Determine the (x, y) coordinate at the center of the cell enclosing the given text.  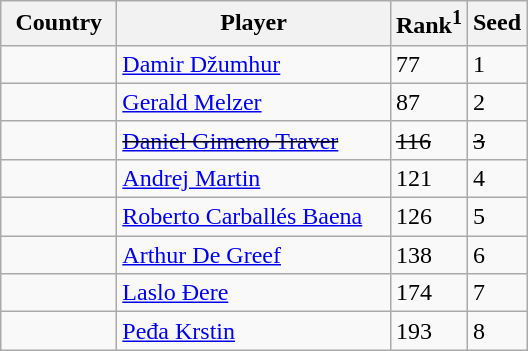
Daniel Gimeno Traver (254, 140)
Laslo Đere (254, 293)
Arthur De Greef (254, 255)
193 (428, 331)
Peđa Krstin (254, 331)
Roberto Carballés Baena (254, 217)
4 (496, 178)
87 (428, 102)
Gerald Melzer (254, 102)
7 (496, 293)
126 (428, 217)
Rank1 (428, 24)
116 (428, 140)
3 (496, 140)
1 (496, 64)
121 (428, 178)
6 (496, 255)
Player (254, 24)
77 (428, 64)
174 (428, 293)
Damir Džumhur (254, 64)
2 (496, 102)
Country (59, 24)
8 (496, 331)
5 (496, 217)
138 (428, 255)
Andrej Martin (254, 178)
Seed (496, 24)
